Provide the [X, Y] coordinate of the cell's center where the given text is located.  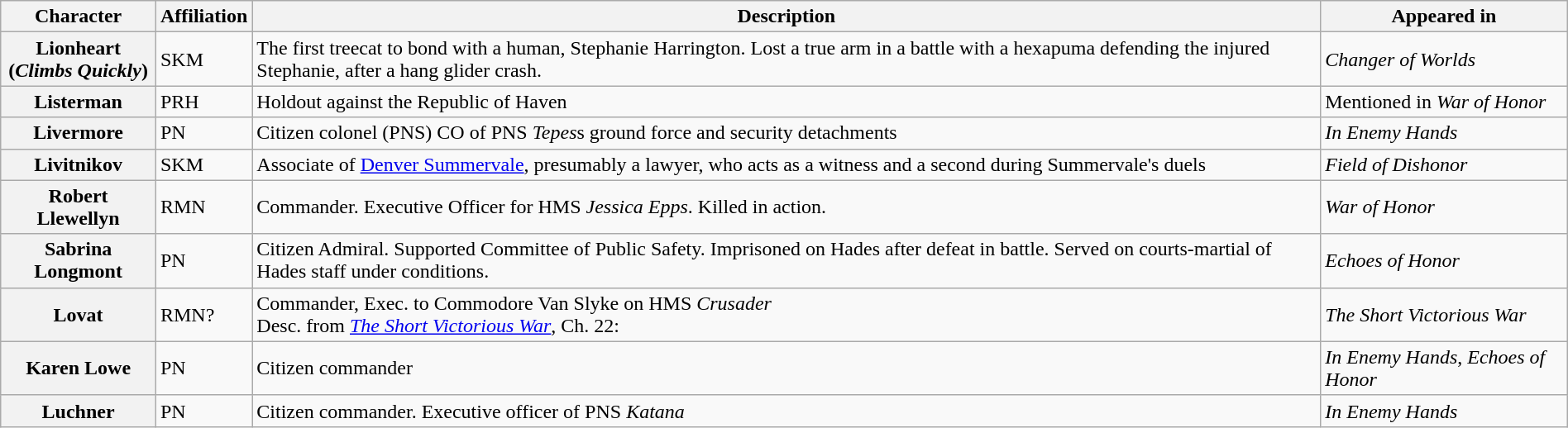
War of Honor [1444, 207]
Commander. Executive Officer for HMS Jessica Epps. Killed in action. [786, 207]
Luchner [79, 411]
Commander, Exec. to Commodore Van Slyke on HMS CrusaderDesc. from The Short Victorious War, Ch. 22: [786, 314]
Holdout against the Republic of Haven [786, 102]
RMN [203, 207]
Robert Llewellyn [79, 207]
Lionheart(Climbs Quickly) [79, 59]
Field of Dishonor [1444, 164]
Livitnikov [79, 164]
Associate of Denver Summervale, presumably a lawyer, who acts as a witness and a second during Summervale's duels [786, 164]
Citizen commander. Executive officer of PNS Katana [786, 411]
Affiliation [203, 17]
Listerman [79, 102]
PRH [203, 102]
Echoes of Honor [1444, 261]
Citizen commander [786, 369]
Lovat [79, 314]
Mentioned in War of Honor [1444, 102]
RMN? [203, 314]
Sabrina Longmont [79, 261]
The Short Victorious War [1444, 314]
Description [786, 17]
Karen Lowe [79, 369]
Character [79, 17]
Livermore [79, 133]
Changer of Worlds [1444, 59]
Citizen colonel (PNS) CO of PNS Tepess ground force and security detachments [786, 133]
Appeared in [1444, 17]
In Enemy Hands, Echoes of Honor [1444, 369]
